Pinpoint the cell where the given text exists, returning its (X, Y) midpoint coordinate. 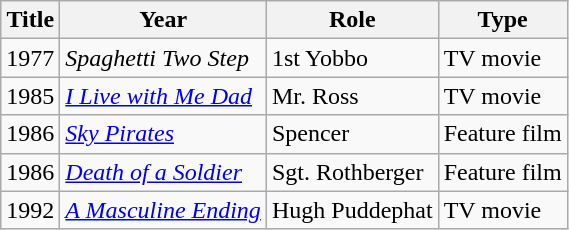
1st Yobbo (352, 58)
Spaghetti Two Step (164, 58)
Death of a Soldier (164, 172)
I Live with Me Dad (164, 96)
A Masculine Ending (164, 210)
Mr. Ross (352, 96)
Title (30, 20)
Type (502, 20)
Sgt. Rothberger (352, 172)
Sky Pirates (164, 134)
Role (352, 20)
1992 (30, 210)
Spencer (352, 134)
1985 (30, 96)
1977 (30, 58)
Year (164, 20)
Hugh Puddephat (352, 210)
